From the cell containing the given text, extract its center point as (x, y) coordinate. 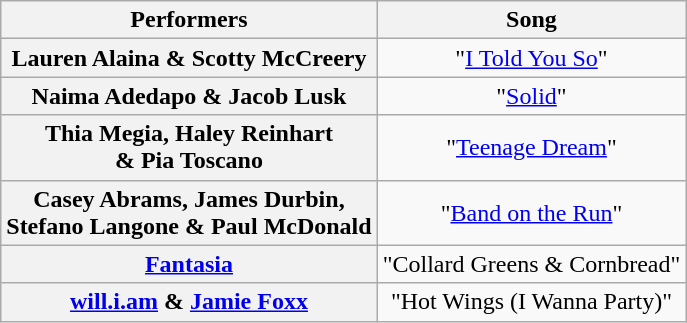
will.i.am & Jamie Foxx (189, 302)
Thia Megia, Haley Reinhart& Pia Toscano (189, 148)
"Band on the Run" (532, 212)
"Collard Greens & Cornbread" (532, 264)
Naima Adedapo & Jacob Lusk (189, 96)
"Solid" (532, 96)
"I Told You So" (532, 58)
Performers (189, 20)
"Hot Wings (I Wanna Party)" (532, 302)
"Teenage Dream" (532, 148)
Lauren Alaina & Scotty McCreery (189, 58)
Song (532, 20)
Casey Abrams, James Durbin,Stefano Langone & Paul McDonald (189, 212)
Fantasia (189, 264)
